Capture the cell that displays the provided text and extract its (X, Y) central coordinate. 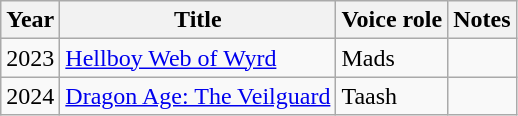
Voice role (392, 20)
2024 (30, 96)
Title (198, 20)
Hellboy Web of Wyrd (198, 58)
Notes (482, 20)
Year (30, 20)
Taash (392, 96)
Mads (392, 58)
Dragon Age: The Veilguard (198, 96)
2023 (30, 58)
